Search for the cell housing the specified text and yield its (X, Y) center coordinate. 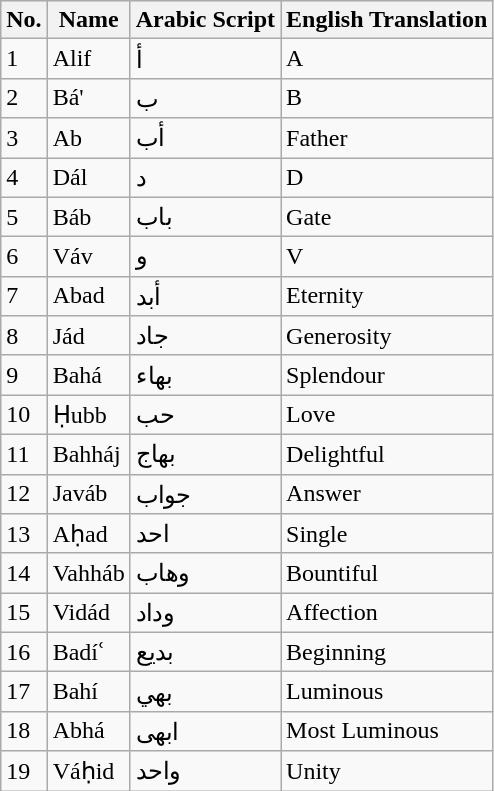
بهاج (205, 454)
د (205, 178)
3 (24, 138)
Bahá (88, 375)
Unity (387, 771)
Splendour (387, 375)
و (205, 257)
أب (205, 138)
Ab (88, 138)
Alif (88, 59)
4 (24, 178)
19 (24, 771)
18 (24, 731)
11 (24, 454)
Gate (387, 217)
Delightful (387, 454)
16 (24, 652)
أبد (205, 296)
Váḥid (88, 771)
Answer (387, 494)
Single (387, 534)
Váv (88, 257)
Vahháb (88, 573)
Love (387, 415)
6 (24, 257)
Abad (88, 296)
15 (24, 613)
Aḥad (88, 534)
Bá' (88, 98)
8 (24, 336)
جاد (205, 336)
وداد (205, 613)
بهاء (205, 375)
Luminous (387, 692)
Arabic Script (205, 20)
Ḥubb (88, 415)
وﻫﺎب (205, 573)
17 (24, 692)
V (387, 257)
بهي (205, 692)
12 (24, 494)
A (387, 59)
احد (205, 534)
9 (24, 375)
Vidád (88, 613)
Jád (88, 336)
Abhá (88, 731)
واحد (205, 771)
Affection (387, 613)
Eternity (387, 296)
10 (24, 415)
Javáb (88, 494)
بدیع (205, 652)
Bountiful (387, 573)
Bahí (88, 692)
جواب (205, 494)
Generosity (387, 336)
Name (88, 20)
Báb (88, 217)
D (387, 178)
Dál (88, 178)
Father (387, 138)
14 (24, 573)
Bahháj (88, 454)
Beginning (387, 652)
7 (24, 296)
B (387, 98)
ابهى (205, 731)
أ (205, 59)
ب (205, 98)
1 (24, 59)
Badíʿ (88, 652)
5 (24, 217)
English Translation (387, 20)
No. (24, 20)
حب (205, 415)
2 (24, 98)
13 (24, 534)
Most Luminous (387, 731)
باب (205, 217)
